Detect which cell encompasses the target text, then output its (X, Y) center coordinate. 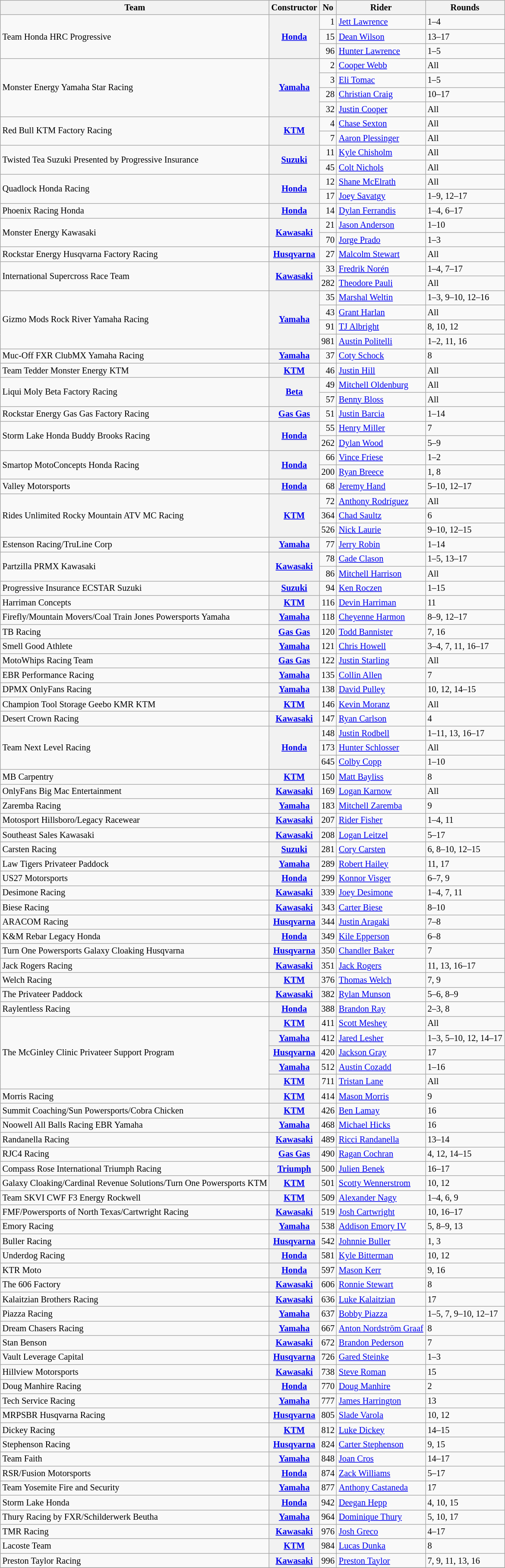
976 (328, 1531)
Ricci Randanella (381, 1140)
46 (328, 370)
Coty Schock (381, 356)
376 (328, 980)
289 (328, 864)
45 (328, 167)
1–4, 11 (465, 820)
Kyle Bitterman (381, 1256)
Dickey Racing (135, 1430)
Harriman Concepts (135, 602)
Deegan Hepp (381, 1502)
78 (328, 559)
1–2 (465, 458)
55 (328, 428)
Monster Energy Yamaha Star Racing (135, 87)
382 (328, 994)
Team Tedder Monster Energy KTM (135, 370)
Todd Bannister (381, 632)
8–10 (465, 907)
Josh Cartwright (381, 1212)
32 (328, 109)
281 (328, 849)
Lucas Dunka (381, 1546)
Ben Lamay (381, 1110)
637 (328, 1314)
Matt Bayliss (381, 777)
Cory Carsten (381, 849)
Liqui Moly Beta Factory Racing (135, 392)
Grant Harlan (381, 312)
Randanella Racing (135, 1140)
David Pulley (381, 690)
Doug Manhire (381, 1386)
7, 9 (465, 980)
6, 8–10, 12–15 (465, 849)
14–17 (465, 1459)
Emory Racing (135, 1226)
984 (328, 1546)
9, 15 (465, 1444)
Triumph (294, 1169)
Mitchell Harrison (381, 574)
Eli Tomac (381, 80)
5–10, 12–17 (465, 486)
Team Yosemite Fire and Security (135, 1488)
Cade Clason (381, 559)
11, 13, 16–17 (465, 966)
Jett Lawrence (381, 22)
Piazza Racing (135, 1314)
11, 17 (465, 864)
1–2, 11, 16 (465, 341)
International Supercross Race Team (135, 276)
Dominique Thury (381, 1517)
10, 16–17 (465, 1212)
Jorge Prado (381, 240)
Constructor (294, 7)
1–11, 13, 16–17 (465, 733)
RJC4 Racing (135, 1154)
Valley Motorsports (135, 486)
118 (328, 617)
EBR Performance Racing (135, 675)
Kile Epperson (381, 936)
Noowell All Balls Racing EBR Yamaha (135, 1125)
Ryan Breece (381, 472)
Hunter Lawrence (381, 51)
Turn One Powersports Galaxy Cloaking Husqvarna (135, 951)
874 (328, 1474)
2–3, 8 (465, 1009)
Team Honda HRC Progressive (135, 36)
538 (328, 1226)
4, 12, 14–15 (465, 1154)
711 (328, 1082)
420 (328, 1053)
4, 10, 15 (465, 1502)
Southeast Sales Kawasaki (135, 835)
183 (328, 806)
Progressive Insurance ECSTAR Suzuki (135, 588)
8, 10, 12 (465, 327)
7, 9, 11, 13, 16 (465, 1561)
Chris Howell (381, 646)
Anton Nordström Graaf (381, 1328)
Zack Williams (381, 1474)
812 (328, 1430)
262 (328, 443)
343 (328, 907)
Bobby Piazza (381, 1314)
49 (328, 385)
35 (328, 298)
10, 12, 14–15 (465, 690)
Compass Rose International Triumph Racing (135, 1169)
Chase Sexton (381, 124)
Rockstar Energy Husqvarna Factory Racing (135, 254)
Luke Dickey (381, 1430)
489 (328, 1140)
1–4, 6, 9 (465, 1198)
Desimone Racing (135, 893)
1–5, 13–17 (465, 559)
805 (328, 1415)
Malcolm Stewart (381, 254)
Team Next Level Racing (135, 748)
146 (328, 704)
13–14 (465, 1140)
Justin Hill (381, 370)
6 (465, 515)
Team SKVI CWF F3 Energy Rockwell (135, 1198)
Justin Starling (381, 661)
Slade Varola (381, 1415)
Nick Laurie (381, 530)
Jerry Robin (381, 545)
Alexander Nagy (381, 1198)
645 (328, 762)
Rockstar Energy Gas Gas Factory Racing (135, 414)
94 (328, 588)
349 (328, 936)
138 (328, 690)
667 (328, 1328)
414 (328, 1096)
981 (328, 341)
Robert Hailey (381, 864)
Carter Biese (381, 907)
147 (328, 719)
1, 8 (465, 472)
490 (328, 1154)
TJ Albright (381, 327)
964 (328, 1517)
Dylan Wood (381, 443)
501 (328, 1183)
426 (328, 1110)
200 (328, 472)
Morris Racing (135, 1096)
208 (328, 835)
10–17 (465, 94)
Law Tigers Privateer Paddock (135, 864)
Beta (294, 392)
299 (328, 878)
Aaron Plessinger (381, 138)
7, 16 (465, 632)
1–3, 5–10, 12, 14–17 (465, 1038)
Team (135, 7)
7–8 (465, 922)
1, 3 (465, 1241)
Underdog Racing (135, 1256)
Rider Fisher (381, 820)
Chandler Baker (381, 951)
169 (328, 791)
Summit Coaching/Sun Powersports/Cobra Chicken (135, 1110)
3–4, 7, 11, 16–17 (465, 646)
6–7, 9 (465, 878)
16–17 (465, 1169)
Ragan Cochran (381, 1154)
Austin Politelli (381, 341)
509 (328, 1198)
Joey Savatgy (381, 196)
Jeremy Hand (381, 486)
Mitchell Zaremba (381, 806)
121 (328, 646)
606 (328, 1285)
207 (328, 820)
Smell Good Athlete (135, 646)
Preston Taylor Racing (135, 1561)
77 (328, 545)
1–4 (465, 22)
339 (328, 893)
Galaxy Cloaking/Cardinal Revenue Solutions/Turn One Powersports KTM (135, 1183)
412 (328, 1038)
Rides Unlimited Rocky Mountain ATV MC Racing (135, 516)
Ronnie Stewart (381, 1285)
Storm Lake Honda Buddy Brooks Racing (135, 436)
542 (328, 1241)
120 (328, 632)
Lacoste Team (135, 1546)
Joey Desimone (381, 893)
942 (328, 1502)
1–5, 7, 9–10, 12–17 (465, 1314)
Carter Stephenson (381, 1444)
1–3, 9–10, 12–16 (465, 298)
Fredrik Norén (381, 269)
1–4, 7, 11 (465, 893)
Vault Leverage Capital (135, 1357)
Chad Saultz (381, 515)
Cheyenne Harmon (381, 617)
Tech Service Racing (135, 1401)
738 (328, 1372)
14–15 (465, 1430)
14 (328, 211)
526 (328, 530)
6–8 (465, 936)
Joan Cros (381, 1459)
Addison Emory IV (381, 1226)
Henry Miller (381, 428)
FMF/Powersports of North Texas/Cartwright Racing (135, 1212)
Devin Harriman (381, 602)
Doug Manhire Racing (135, 1386)
86 (328, 574)
Luke Kalaitzian (381, 1299)
RSR/Fusion Motorsports (135, 1474)
1 (328, 22)
33 (328, 269)
Firefly/Mountain Movers/Coal Train Jones Powersports Yamaha (135, 617)
411 (328, 1023)
12 (328, 182)
Team Faith (135, 1459)
The Privateer Paddock (135, 994)
1–16 (465, 1067)
Logan Karnow (381, 791)
Mitchell Oldenburg (381, 385)
5, 8–9, 13 (465, 1226)
US27 Motorsports (135, 878)
Justin Barcia (381, 414)
68 (328, 486)
Dylan Ferrandis (381, 211)
Colt Nichols (381, 167)
Estenson Racing/TruLine Corp (135, 545)
K&M Rebar Legacy Honda (135, 936)
Champion Tool Storage Geebo KMR KTM (135, 704)
72 (328, 501)
Mason Kerr (381, 1270)
Shane McElrath (381, 182)
Michael Hicks (381, 1125)
Josh Greco (381, 1531)
Storm Lake Honda (135, 1502)
Smartop MotoConcepts Honda Racing (135, 465)
1–4, 6–17 (465, 211)
13 (465, 1401)
512 (328, 1067)
43 (328, 312)
5, 10, 17 (465, 1517)
Hunter Schlosser (381, 748)
Marshal Weltin (381, 298)
Gared Steinke (381, 1357)
Raylentless Racing (135, 1009)
388 (328, 1009)
8–9, 12–17 (465, 617)
21 (328, 225)
1–9, 12–17 (465, 196)
1–15 (465, 588)
122 (328, 661)
173 (328, 748)
3 (328, 80)
Jackson Gray (381, 1053)
Tristan Lane (381, 1082)
Colby Copp (381, 762)
Kyle Chisholm (381, 153)
Ken Roczen (381, 588)
Logan Leitzel (381, 835)
91 (328, 327)
Kevin Moranz (381, 704)
OnlyFans Big Mac Entertainment (135, 791)
Scott Meshey (381, 1023)
Brandon Pederson (381, 1343)
Cooper Webb (381, 66)
Austin Cozadd (381, 1067)
Jack Rogers Racing (135, 966)
Collin Allen (381, 675)
824 (328, 1444)
468 (328, 1125)
636 (328, 1299)
Carsten Racing (135, 849)
Thury Racing by FXR/Schilderwerk Beutha (135, 1517)
Buller Racing (135, 1241)
Zaremba Racing (135, 806)
726 (328, 1357)
13–17 (465, 37)
Dream Chasers Racing (135, 1328)
TB Racing (135, 632)
519 (328, 1212)
848 (328, 1459)
877 (328, 1488)
364 (328, 515)
597 (328, 1270)
Dean Wilson (381, 37)
Anthony Rodríguez (381, 501)
Twisted Tea Suzuki Presented by Progressive Insurance (135, 160)
Brandon Ray (381, 1009)
Ryan Carlson (381, 719)
1–4, 7–17 (465, 269)
150 (328, 777)
5–6, 8–9 (465, 994)
Theodore Pauli (381, 283)
Stan Benson (135, 1343)
Red Bull KTM Factory Racing (135, 131)
27 (328, 254)
57 (328, 399)
Gizmo Mods Rock River Yamaha Racing (135, 319)
Welch Racing (135, 980)
MB Carpentry (135, 777)
Hillview Motorsports (135, 1372)
Stephenson Racing (135, 1444)
770 (328, 1386)
Rider (381, 7)
Thomas Welch (381, 980)
148 (328, 733)
Justin Aragaki (381, 922)
9, 16 (465, 1270)
116 (328, 602)
500 (328, 1169)
James Harrington (381, 1401)
51 (328, 414)
5–9 (465, 443)
70 (328, 240)
9–10, 12–15 (465, 530)
581 (328, 1256)
Rounds (465, 7)
996 (328, 1561)
672 (328, 1343)
Muc-Off FXR ClubMX Yamaha Racing (135, 356)
TMR Racing (135, 1531)
Preston Taylor (381, 1561)
Motosport Hillsboro/Legacy Racewear (135, 820)
KTR Moto (135, 1270)
344 (328, 922)
66 (328, 458)
Steve Roman (381, 1372)
350 (328, 951)
777 (328, 1401)
The 606 Factory (135, 1285)
351 (328, 966)
37 (328, 356)
Monster Energy Kawasaki (135, 232)
Scotty Wennerstrom (381, 1183)
Julien Benek (381, 1169)
Rylan Munson (381, 994)
Mason Morris (381, 1096)
ARACOM Racing (135, 922)
4–17 (465, 1531)
Biese Racing (135, 907)
No (328, 7)
Phoenix Racing Honda (135, 211)
MotoWhips Racing Team (135, 661)
Justin Cooper (381, 109)
Johnnie Buller (381, 1241)
DPMX OnlyFans Racing (135, 690)
MRPSBR Husqvarna Racing (135, 1415)
Jared Lesher (381, 1038)
Anthony Castaneda (381, 1488)
Jason Anderson (381, 225)
96 (328, 51)
The McGinley Clinic Privateer Support Program (135, 1052)
282 (328, 283)
Quadlock Honda Racing (135, 189)
Partzilla PRMX Kawasaki (135, 566)
Christian Craig (381, 94)
Benny Bloss (381, 399)
Justin Rodbell (381, 733)
Desert Crown Racing (135, 719)
Konnor Visger (381, 878)
28 (328, 94)
Vince Friese (381, 458)
Kalaitzian Brothers Racing (135, 1299)
Jack Rogers (381, 966)
135 (328, 675)
